Pinpoint the cell where the given text exists, returning its (x, y) midpoint coordinate. 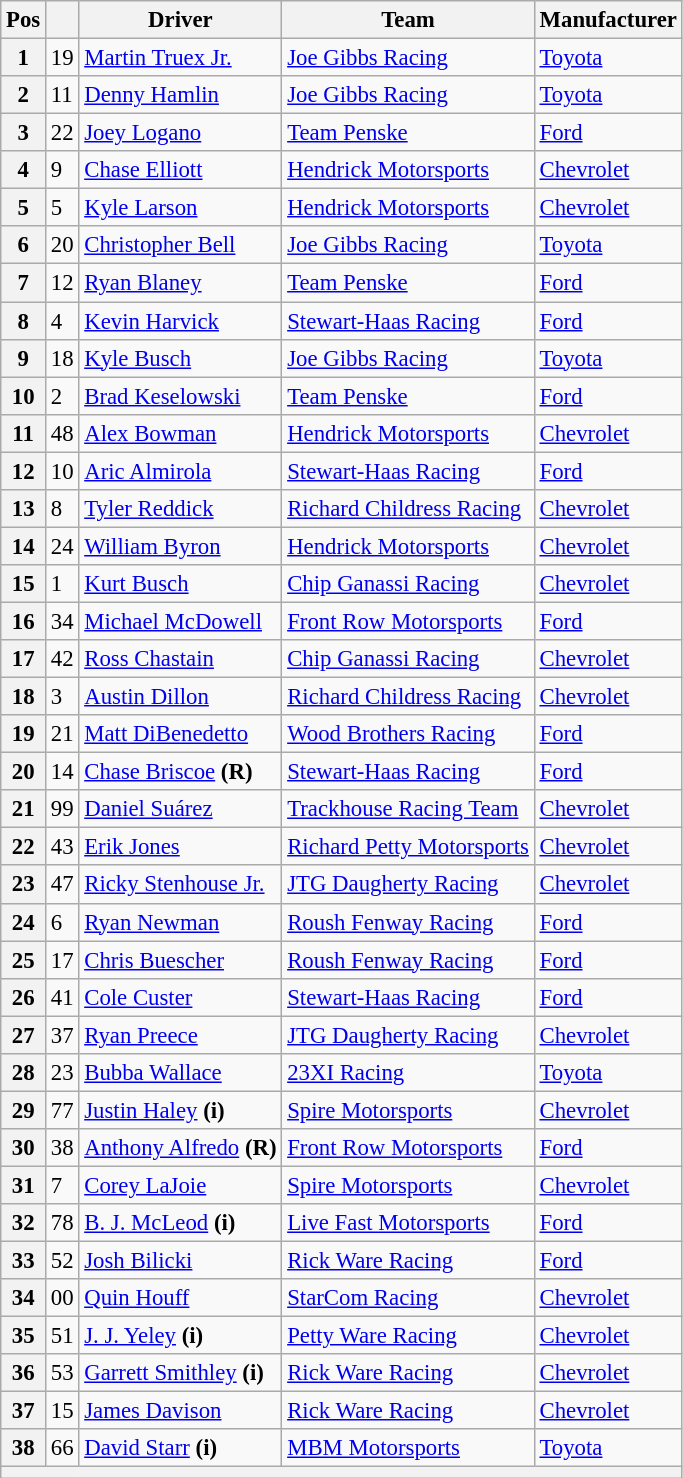
Bubba Wallace (180, 1073)
26 (24, 997)
Brad Keselowski (180, 396)
Chris Buescher (180, 960)
Kevin Harvick (180, 321)
41 (62, 997)
52 (62, 1261)
33 (24, 1261)
29 (24, 1110)
13 (24, 509)
Austin Dillon (180, 697)
B. J. McLeod (i) (180, 1223)
36 (24, 1373)
43 (62, 847)
Kyle Busch (180, 358)
Quin Houff (180, 1298)
J. J. Yeley (i) (180, 1336)
32 (24, 1223)
78 (62, 1223)
66 (62, 1449)
David Starr (i) (180, 1449)
Justin Haley (i) (180, 1110)
Christopher Bell (180, 245)
48 (62, 433)
Michael McDowell (180, 621)
25 (24, 960)
Ryan Newman (180, 922)
William Byron (180, 546)
99 (62, 809)
Wood Brothers Racing (408, 734)
16 (24, 621)
27 (24, 1035)
35 (24, 1336)
Alex Bowman (180, 433)
Anthony Alfredo (R) (180, 1148)
Matt DiBenedetto (180, 734)
Tyler Reddick (180, 509)
Manufacturer (608, 20)
31 (24, 1185)
30 (24, 1148)
Ross Chastain (180, 659)
Denny Hamlin (180, 95)
Ricky Stenhouse Jr. (180, 885)
77 (62, 1110)
StarCom Racing (408, 1298)
Trackhouse Racing Team (408, 809)
Kyle Larson (180, 208)
Ryan Blaney (180, 283)
Driver (180, 20)
Ryan Preece (180, 1035)
Corey LaJoie (180, 1185)
Erik Jones (180, 847)
Petty Ware Racing (408, 1336)
Josh Bilicki (180, 1261)
Martin Truex Jr. (180, 58)
53 (62, 1373)
Cole Custer (180, 997)
28 (24, 1073)
51 (62, 1336)
47 (62, 885)
Kurt Busch (180, 584)
James Davison (180, 1411)
Live Fast Motorsports (408, 1223)
23XI Racing (408, 1073)
MBM Motorsports (408, 1449)
00 (62, 1298)
42 (62, 659)
Pos (24, 20)
Aric Almirola (180, 471)
Chase Elliott (180, 170)
Daniel Suárez (180, 809)
Garrett Smithley (i) (180, 1373)
Richard Petty Motorsports (408, 847)
Joey Logano (180, 133)
Team (408, 20)
Chase Briscoe (R) (180, 772)
